Identify which cell holds the provided text, then report its [x, y] central coordinate. 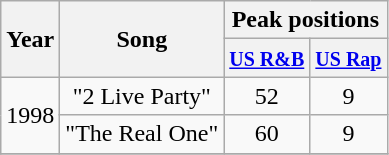
52 [267, 96]
1998 [30, 115]
"The Real One" [142, 134]
"2 Live Party" [142, 96]
Peak positions [306, 20]
60 [267, 134]
Song [142, 39]
US R&B [267, 58]
US Rap [348, 58]
Year [30, 39]
